Return [X, Y] of the center of cell containing provided text 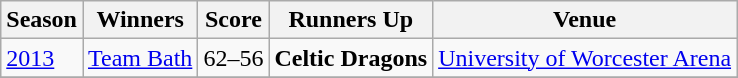
2013 [42, 58]
62–56 [234, 58]
Winners [140, 20]
Venue [585, 20]
Runners Up [351, 20]
Score [234, 20]
Season [42, 20]
University of Worcester Arena [585, 58]
Team Bath [140, 58]
Celtic Dragons [351, 58]
